For the text-containing cell, return its midpoint in (X, Y) coordinate format. 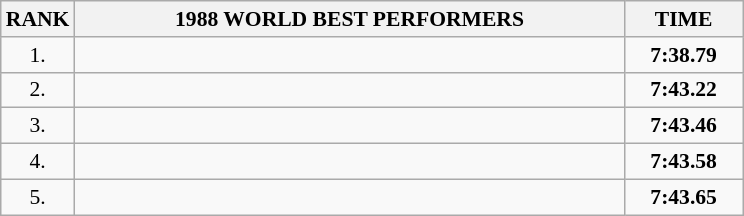
5. (38, 197)
3. (38, 126)
7:43.46 (684, 126)
1988 WORLD BEST PERFORMERS (349, 19)
7:38.79 (684, 55)
RANK (38, 19)
2. (38, 90)
7:43.22 (684, 90)
TIME (684, 19)
1. (38, 55)
7:43.58 (684, 162)
7:43.65 (684, 197)
4. (38, 162)
